For the text-containing cell, return its midpoint in [X, Y] coordinate format. 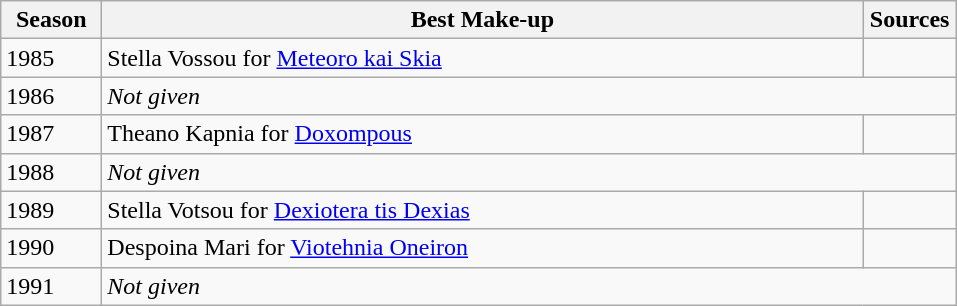
1990 [52, 248]
1989 [52, 210]
1985 [52, 58]
Stella Vossou for Meteoro kai Skia [482, 58]
Despoina Mari for Viotehnia Oneiron [482, 248]
1988 [52, 172]
1986 [52, 96]
1991 [52, 286]
Stella Votsou for Dexiotera tis Dexias [482, 210]
Sources [910, 20]
Best Make-up [482, 20]
Season [52, 20]
1987 [52, 134]
Theano Kapnia for Doxompous [482, 134]
